Output the [x, y] coordinate of the center of the cell containing the given text.  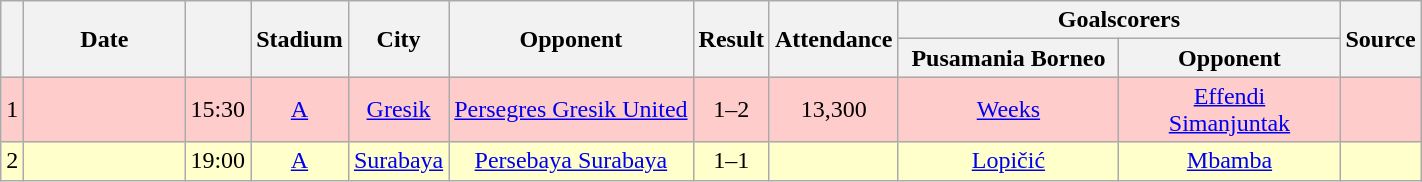
1–1 [731, 161]
15:30 [218, 110]
Result [731, 39]
Date [104, 39]
Weeks [1008, 110]
2 [12, 161]
Goalscorers [1119, 20]
City [398, 39]
19:00 [218, 161]
Attendance [833, 39]
1 [12, 110]
Effendi Simanjuntak [1230, 110]
Pusamania Borneo [1008, 58]
Persegres Gresik United [571, 110]
Mbamba [1230, 161]
Stadium [300, 39]
Lopičić [1008, 161]
Surabaya [398, 161]
13,300 [833, 110]
Source [1380, 39]
1–2 [731, 110]
Gresik [398, 110]
Persebaya Surabaya [571, 161]
